Capture the cell that displays the provided text and extract its (x, y) central coordinate. 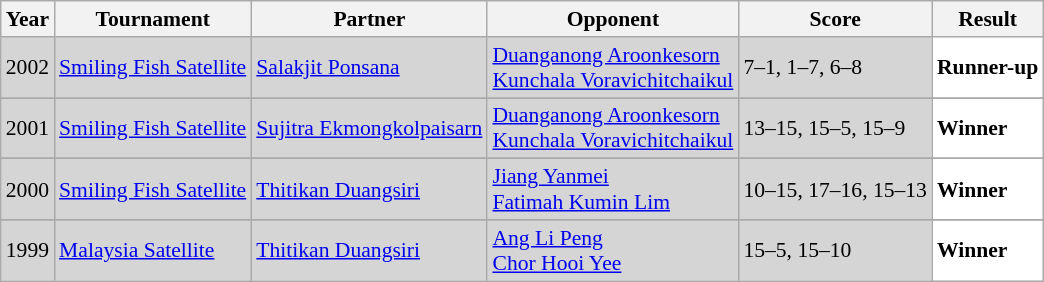
10–15, 17–16, 15–13 (835, 190)
Sujitra Ekmongkolpaisarn (369, 128)
Tournament (152, 19)
15–5, 15–10 (835, 250)
Malaysia Satellite (152, 250)
Ang Li Peng Chor Hooi Yee (612, 250)
Salakjit Ponsana (369, 68)
Partner (369, 19)
Jiang Yanmei Fatimah Kumin Lim (612, 190)
2000 (28, 190)
1999 (28, 250)
Score (835, 19)
Result (988, 19)
Year (28, 19)
2001 (28, 128)
Runner-up (988, 68)
2002 (28, 68)
7–1, 1–7, 6–8 (835, 68)
Opponent (612, 19)
13–15, 15–5, 15–9 (835, 128)
